Provide the [x, y] coordinate of the cell's center where the given text is located.  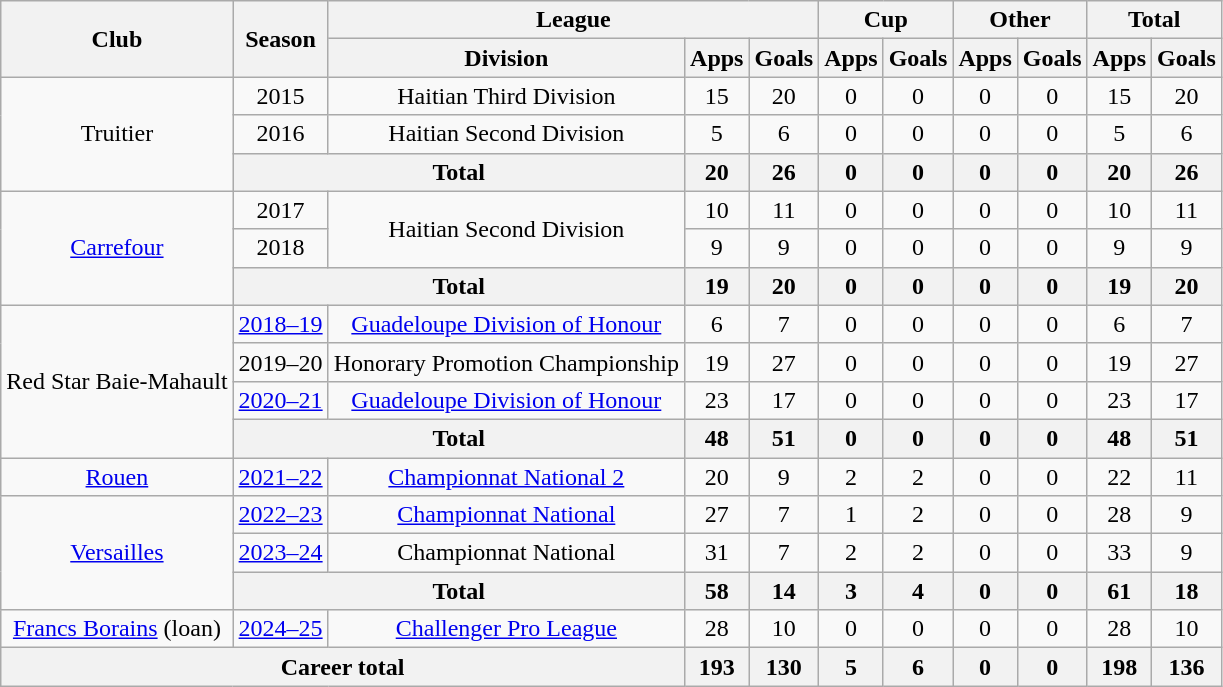
Red Star Baie-Mahault [117, 381]
2022–23 [280, 515]
2019–20 [280, 362]
Honorary Promotion Championship [506, 362]
2018 [280, 248]
Season [280, 39]
2017 [280, 210]
4 [918, 591]
2024–25 [280, 629]
14 [784, 591]
Championnat National 2 [506, 477]
33 [1119, 553]
Rouen [117, 477]
Cup [886, 20]
Club [117, 39]
2016 [280, 134]
198 [1119, 667]
Other [1020, 20]
Francs Borains (loan) [117, 629]
2018–19 [280, 324]
2023–24 [280, 553]
League [574, 20]
Challenger Pro League [506, 629]
2015 [280, 96]
3 [851, 591]
1 [851, 515]
Versailles [117, 553]
136 [1187, 667]
193 [717, 667]
2021–22 [280, 477]
61 [1119, 591]
130 [784, 667]
18 [1187, 591]
Career total [343, 667]
Carrefour [117, 248]
22 [1119, 477]
58 [717, 591]
Haitian Third Division [506, 96]
31 [717, 553]
Division [506, 58]
Truitier [117, 134]
2020–21 [280, 400]
